From the cell containing the given text, extract its center point as [X, Y] coordinate. 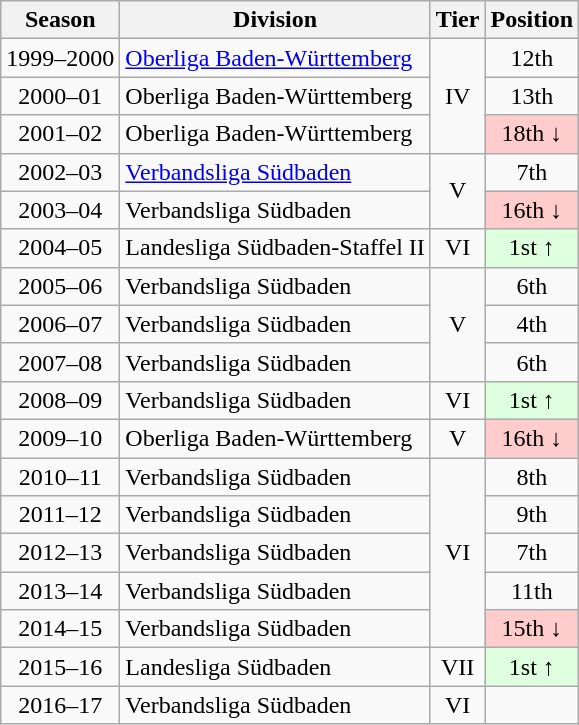
2012–13 [60, 553]
2007–08 [60, 362]
18th ↓ [532, 134]
2016–17 [60, 705]
VII [458, 667]
Position [532, 20]
Landesliga Südbaden [276, 667]
11th [532, 591]
13th [532, 96]
4th [532, 324]
2014–15 [60, 629]
2015–16 [60, 667]
2005–06 [60, 286]
2001–02 [60, 134]
Season [60, 20]
2006–07 [60, 324]
Landesliga Südbaden-Staffel II [276, 248]
Tier [458, 20]
2003–04 [60, 210]
2000–01 [60, 96]
2011–12 [60, 515]
2010–11 [60, 477]
IV [458, 96]
Division [276, 20]
2004–05 [60, 248]
9th [532, 515]
8th [532, 477]
2009–10 [60, 438]
12th [532, 58]
2013–14 [60, 591]
1999–2000 [60, 58]
2008–09 [60, 400]
15th ↓ [532, 629]
2002–03 [60, 172]
